For the text-containing cell, return its midpoint in (x, y) coordinate format. 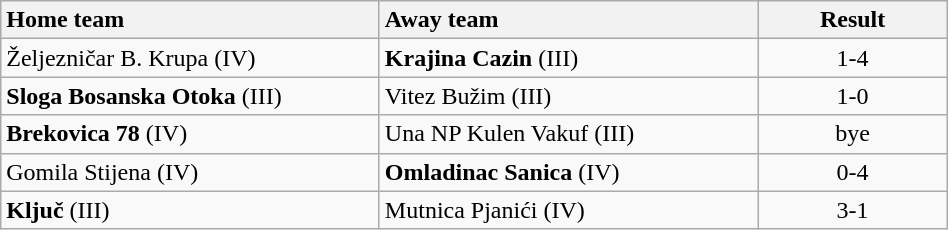
Ključ (III) (190, 210)
Una NP Kulen Vakuf (III) (568, 134)
Sloga Bosanska Otoka (III) (190, 96)
Mutnica Pjanići (IV) (568, 210)
0-4 (852, 172)
bye (852, 134)
Krajina Cazin (III) (568, 58)
Omladinac Sanica (IV) (568, 172)
Away team (568, 20)
1-0 (852, 96)
Brekovica 78 (IV) (190, 134)
Vitez Bužim (III) (568, 96)
Result (852, 20)
3-1 (852, 210)
1-4 (852, 58)
Home team (190, 20)
Gomila Stijena (IV) (190, 172)
Željezničar B. Krupa (IV) (190, 58)
